For the text-containing cell, return its midpoint in [x, y] coordinate format. 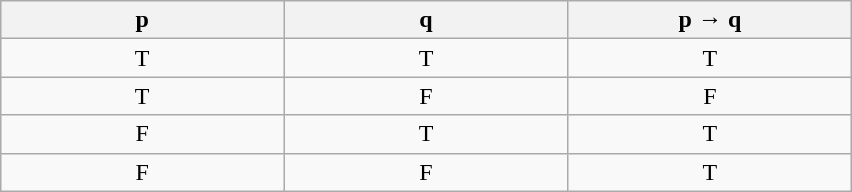
p → q [710, 20]
q [426, 20]
p [142, 20]
